Identify which cell holds the provided text, then report its (x, y) central coordinate. 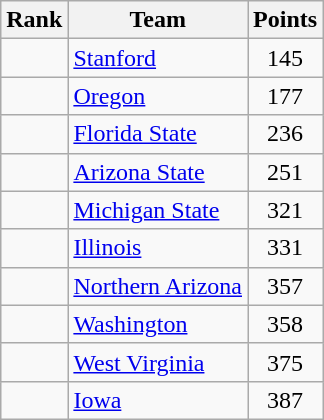
Rank (34, 20)
358 (286, 324)
145 (286, 58)
375 (286, 362)
West Virginia (158, 362)
251 (286, 172)
177 (286, 96)
Washington (158, 324)
Team (158, 20)
Illinois (158, 248)
Michigan State (158, 210)
Florida State (158, 134)
Arizona State (158, 172)
Stanford (158, 58)
236 (286, 134)
Northern Arizona (158, 286)
Iowa (158, 400)
387 (286, 400)
357 (286, 286)
321 (286, 210)
Points (286, 20)
331 (286, 248)
Oregon (158, 96)
